Scan for the cell matching the given text and deliver its (x, y) coordinate at center. 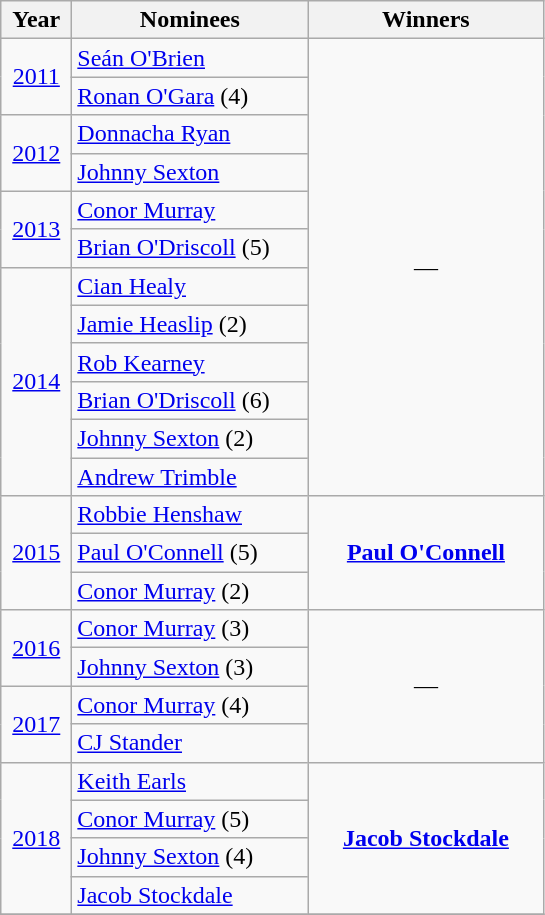
2015 (36, 553)
Keith Earls (190, 781)
2016 (36, 648)
Conor Murray (5) (190, 819)
CJ Stander (190, 743)
Johnny Sexton (4) (190, 857)
Robbie Henshaw (190, 515)
Seán O'Brien (190, 58)
Conor Murray (190, 210)
Johnny Sexton (3) (190, 667)
2011 (36, 77)
2018 (36, 838)
Brian O'Driscoll (6) (190, 400)
Jamie Heaslip (2) (190, 324)
2013 (36, 229)
2012 (36, 153)
Johnny Sexton (2) (190, 438)
Johnny Sexton (190, 172)
Conor Murray (3) (190, 629)
Ronan O'Gara (4) (190, 96)
Donnacha Ryan (190, 134)
Rob Kearney (190, 362)
Paul O'Connell (5) (190, 553)
Conor Murray (2) (190, 591)
Cian Healy (190, 286)
Paul O'Connell (426, 553)
2014 (36, 381)
Andrew Trimble (190, 477)
Winners (426, 20)
Conor Murray (4) (190, 705)
Brian O'Driscoll (5) (190, 248)
Year (36, 20)
2017 (36, 724)
Nominees (190, 20)
